Provide the (x, y) coordinate of the cell's center where the given text is located.  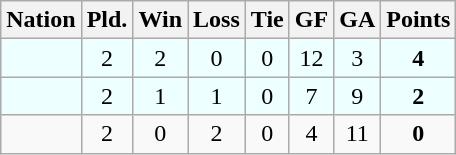
Loss (217, 20)
7 (311, 96)
12 (311, 58)
Tie (267, 20)
11 (358, 134)
3 (358, 58)
9 (358, 96)
GA (358, 20)
Pld. (107, 20)
Win (160, 20)
Points (418, 20)
Nation (41, 20)
GF (311, 20)
